Output the [X, Y] coordinate of the center of the cell containing the given text.  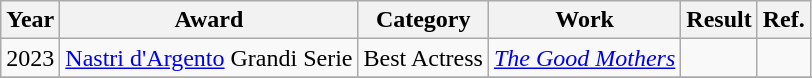
Year [30, 20]
Category [423, 20]
The Good Mothers [584, 58]
Result [719, 20]
Ref. [784, 20]
2023 [30, 58]
Work [584, 20]
Award [209, 20]
Best Actress [423, 58]
Nastri d'Argento Grandi Serie [209, 58]
